Return (x, y) of the center of cell containing provided text 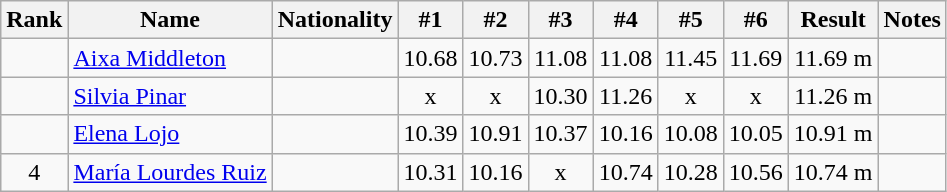
10.74 m (833, 172)
10.91 m (833, 134)
10.37 (560, 134)
#2 (496, 20)
Nationality (335, 20)
11.69 m (833, 58)
#5 (690, 20)
Aixa Middleton (170, 58)
#3 (560, 20)
11.69 (756, 58)
10.08 (690, 134)
María Lourdes Ruiz (170, 172)
Elena Lojo (170, 134)
10.05 (756, 134)
4 (34, 172)
Result (833, 20)
10.73 (496, 58)
10.68 (430, 58)
10.31 (430, 172)
Silvia Pinar (170, 96)
10.56 (756, 172)
Rank (34, 20)
10.91 (496, 134)
10.74 (626, 172)
Name (170, 20)
Notes (912, 20)
#1 (430, 20)
11.26 (626, 96)
10.30 (560, 96)
10.39 (430, 134)
11.45 (690, 58)
#6 (756, 20)
10.28 (690, 172)
#4 (626, 20)
11.26 m (833, 96)
